Determine the [X, Y] coordinate at the center of the cell enclosing the given text.  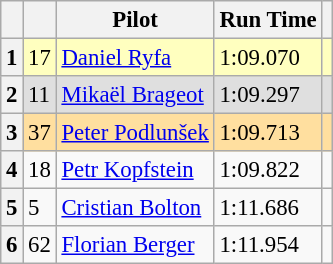
6 [12, 245]
2 [12, 95]
3 [12, 133]
Petr Kopfstein [135, 170]
62 [40, 245]
1:11.686 [268, 208]
11 [40, 95]
Florian Berger [135, 245]
1:09.713 [268, 133]
Pilot [135, 20]
Daniel Ryfa [135, 58]
4 [12, 170]
37 [40, 133]
1:09.297 [268, 95]
Mikaël Brageot [135, 95]
1:09.822 [268, 170]
17 [40, 58]
Run Time [268, 20]
Peter Podlunšek [135, 133]
1:11.954 [268, 245]
Cristian Bolton [135, 208]
1 [12, 58]
1:09.070 [268, 58]
18 [40, 170]
